Search for the cell housing the specified text and yield its [X, Y] center coordinate. 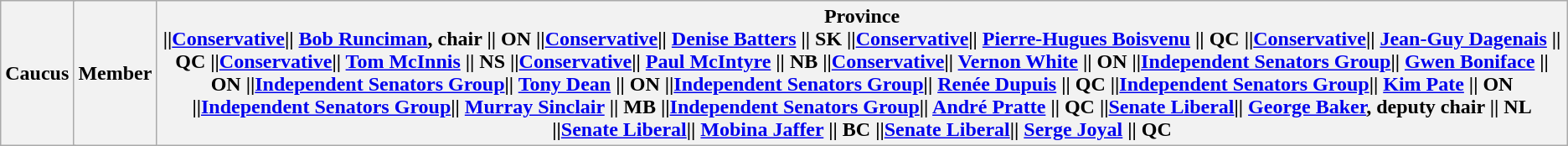
Member [116, 74]
Caucus [37, 74]
